Scan for the cell matching the given text and deliver its (x, y) coordinate at center. 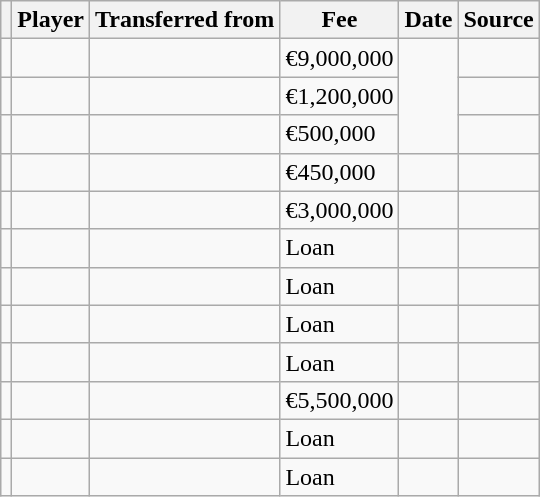
€450,000 (340, 172)
Source (498, 20)
€9,000,000 (340, 58)
Fee (340, 20)
Player (51, 20)
€3,000,000 (340, 210)
Transferred from (185, 20)
€1,200,000 (340, 96)
€5,500,000 (340, 400)
€500,000 (340, 134)
Date (428, 20)
